Extract the (X, Y) coordinate from the center of the cell holding the provided text.  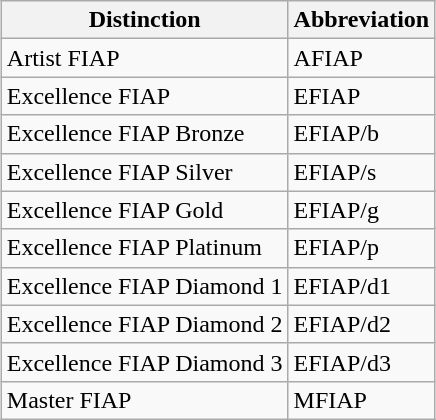
AFIAP (362, 58)
EFIAP/b (362, 134)
Abbreviation (362, 20)
Artist FIAP (144, 58)
Excellence FIAP Gold (144, 210)
Master FIAP (144, 400)
Distinction (144, 20)
EFIAP/s (362, 172)
Excellence FIAP Silver (144, 172)
EFIAP/d2 (362, 324)
Excellence FIAP Diamond 2 (144, 324)
Excellence FIAP Bronze (144, 134)
Excellence FIAP Diamond 3 (144, 362)
EFIAP/p (362, 248)
EFIAP/d3 (362, 362)
EFIAP (362, 96)
Excellence FIAP Platinum (144, 248)
EFIAP/d1 (362, 286)
EFIAP/g (362, 210)
Excellence FIAP Diamond 1 (144, 286)
Excellence FIAP (144, 96)
MFIAP (362, 400)
